For the text-containing cell, return its midpoint in [X, Y] coordinate format. 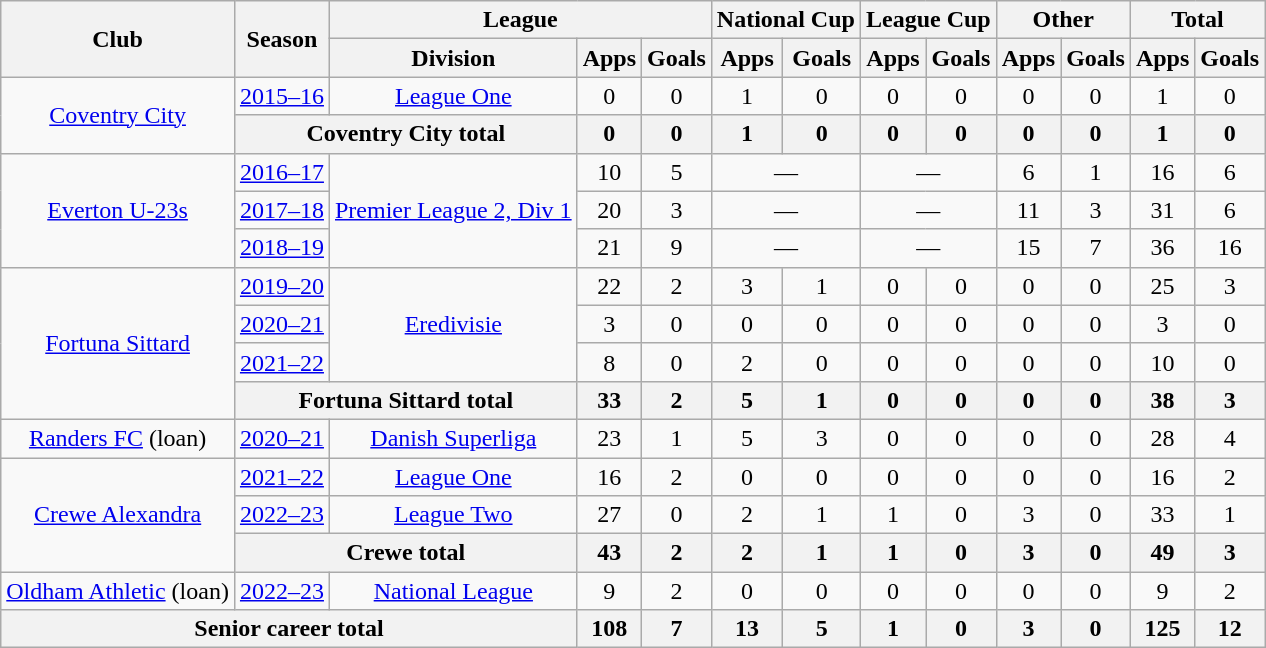
League Two [453, 515]
28 [1162, 438]
23 [609, 438]
National Cup [786, 20]
Eredivisie [453, 324]
Randers FC (loan) [118, 438]
2017–18 [282, 210]
Senior career total [289, 629]
12 [1230, 629]
Coventry City [118, 115]
25 [1162, 286]
31 [1162, 210]
League [520, 20]
Premier League 2, Div 1 [453, 210]
Fortuna Sittard [118, 343]
27 [609, 515]
38 [1162, 400]
2018–19 [282, 248]
13 [747, 629]
49 [1162, 553]
Oldham Athletic (loan) [118, 591]
Division [453, 58]
21 [609, 248]
11 [1028, 210]
Other [1063, 20]
43 [609, 553]
4 [1230, 438]
36 [1162, 248]
8 [609, 362]
Crewe Alexandra [118, 515]
Everton U-23s [118, 210]
Fortuna Sittard total [406, 400]
Coventry City total [406, 134]
Danish Superliga [453, 438]
20 [609, 210]
15 [1028, 248]
Total [1197, 20]
2015–16 [282, 96]
Club [118, 39]
National League [453, 591]
2016–17 [282, 172]
108 [609, 629]
2019–20 [282, 286]
Season [282, 39]
League Cup [928, 20]
125 [1162, 629]
22 [609, 286]
Crewe total [406, 553]
